Search for the cell housing the specified text and yield its [x, y] center coordinate. 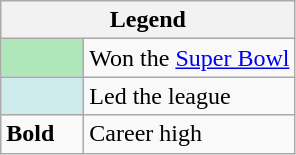
Legend [148, 20]
Won the Super Bowl [190, 58]
Led the league [190, 96]
Bold [42, 134]
Career high [190, 134]
